From the cell containing the given text, extract its center point as [X, Y] coordinate. 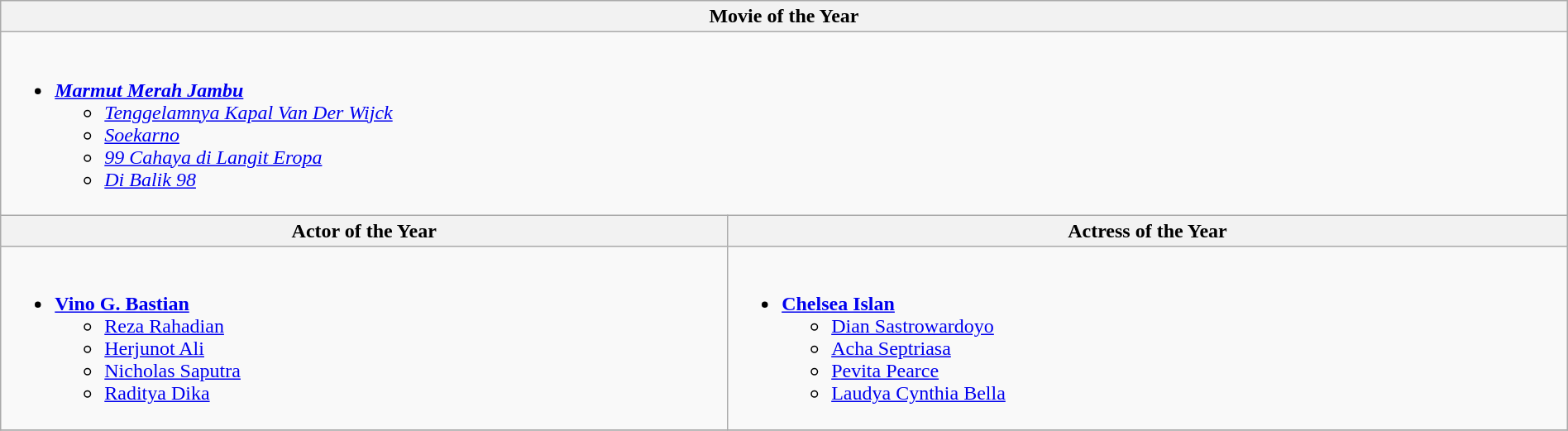
Actor of the Year [364, 231]
Actress of the Year [1148, 231]
Marmut Merah JambuTenggelamnya Kapal Van Der WijckSoekarno99 Cahaya di Langit EropaDi Balik 98 [784, 124]
Movie of the Year [784, 17]
Chelsea IslanDian SastrowardoyoAcha SeptriasaPevita PearceLaudya Cynthia Bella [1148, 338]
Vino G. BastianReza RahadianHerjunot AliNicholas SaputraRaditya Dika [364, 338]
